Locate the cell with the specified text and output its [x, y] center coordinate. 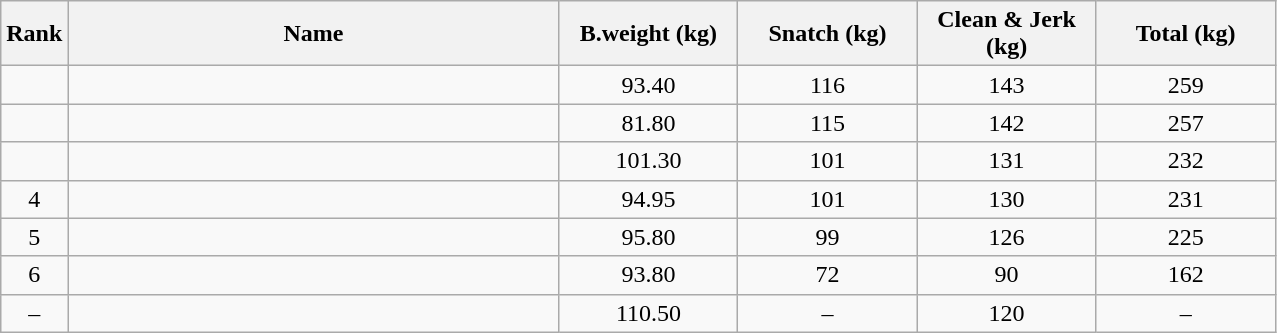
225 [1186, 237]
131 [1006, 161]
93.40 [648, 85]
72 [828, 275]
B.weight (kg) [648, 34]
231 [1186, 199]
120 [1006, 313]
Total (kg) [1186, 34]
Name [314, 34]
4 [34, 199]
99 [828, 237]
6 [34, 275]
142 [1006, 123]
115 [828, 123]
126 [1006, 237]
259 [1186, 85]
Rank [34, 34]
143 [1006, 85]
Snatch (kg) [828, 34]
232 [1186, 161]
257 [1186, 123]
110.50 [648, 313]
130 [1006, 199]
95.80 [648, 237]
81.80 [648, 123]
Clean & Jerk (kg) [1006, 34]
5 [34, 237]
94.95 [648, 199]
93.80 [648, 275]
162 [1186, 275]
101.30 [648, 161]
90 [1006, 275]
116 [828, 85]
